Pinpoint the cell where the given text exists, returning its [x, y] midpoint coordinate. 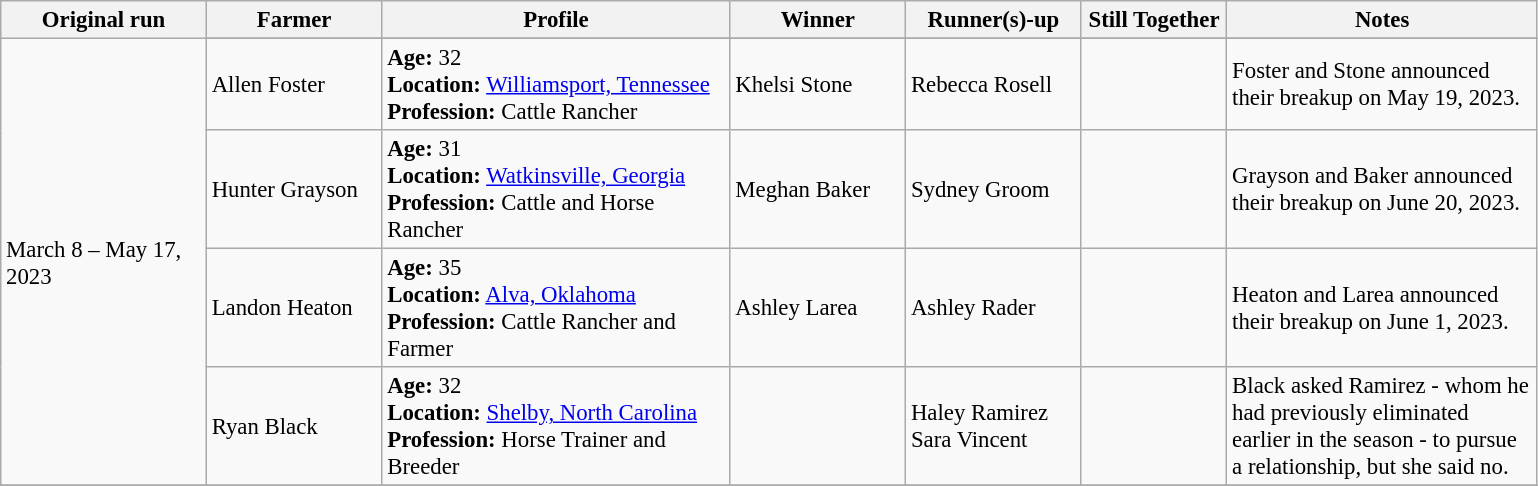
Black asked Ramirez - whom he had previously eliminated earlier in the season - to pursue a relationship, but she said no. [1382, 426]
Haley RamirezSara Vincent [994, 426]
Allen Foster [294, 85]
Rebecca Rosell [994, 85]
Heaton and Larea announced their breakup on June 1, 2023. [1382, 308]
Meghan Baker [818, 190]
Landon Heaton [294, 308]
Khelsi Stone [818, 85]
Ashley Larea [818, 308]
Age: 32 Location: Shelby, North Carolina Profession: Horse Trainer and Breeder [556, 426]
Age: 31 Location: Watkinsville, Georgia Profession: Cattle and Horse Rancher [556, 190]
Farmer [294, 20]
March 8 – May 17, 2023 [104, 262]
Foster and Stone announced their breakup on May 19, 2023. [1382, 85]
Age: 32 Location: Williamsport, Tennessee Profession: Cattle Rancher [556, 85]
Grayson and Baker announced their breakup on June 20, 2023. [1382, 190]
Hunter Grayson [294, 190]
Ashley Rader [994, 308]
Still Together [1154, 20]
Original run [104, 20]
Age: 35 Location: Alva, Oklahoma Profession: Cattle Rancher and Farmer [556, 308]
Profile [556, 20]
Runner(s)-up [994, 20]
Ryan Black [294, 426]
Winner [818, 20]
Sydney Groom [994, 190]
Notes [1382, 20]
